For the text-containing cell, return its midpoint in (X, Y) coordinate format. 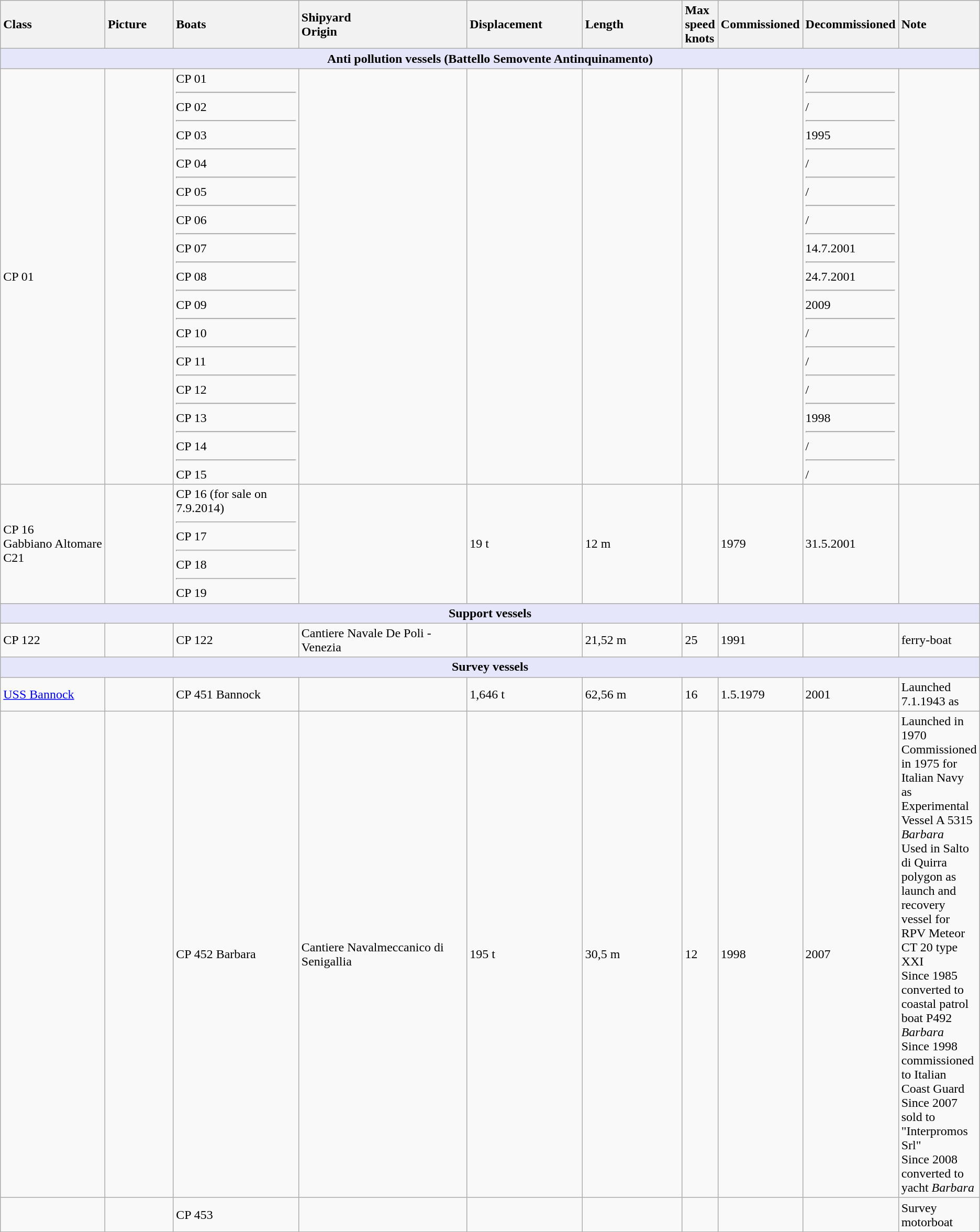
CP 01 (53, 276)
CP 01CP 02CP 03CP 04CP 05CP 06CP 07CP 08CP 09CP 10CP 11CP 12CP 13CP 14CP 15 (236, 276)
2001 (850, 694)
62,56 m (632, 694)
Support vessels (490, 613)
CP 16 (for sale on 7.9.2014)CP 17CP 18CP 19 (236, 543)
Class (53, 25)
Anti pollution vessels (Battello Semovente Antinquinamento) (490, 59)
21,52 m (632, 640)
25 (700, 640)
19 t (525, 543)
2007 (850, 954)
16 (700, 694)
ferry-boat (939, 640)
1991 (760, 640)
Commissioned (760, 25)
1.5.1979 (760, 694)
CP 452 Barbara (236, 954)
1979 (760, 543)
CP 453 (236, 1215)
12 (700, 954)
Boats (236, 25)
1998 (760, 954)
Picture (139, 25)
ShipyardOrigin (382, 25)
Launched 7.1.1943 as (939, 694)
//1995///14.7.200124.7.20012009///1998// (850, 276)
195 t (525, 954)
1,646 t (525, 694)
Survey motorboat (939, 1215)
Cantiere Navalmeccanico di Senigallia (382, 954)
CP 451 Bannock (236, 694)
30,5 m (632, 954)
Note (939, 25)
12 m (632, 543)
Displacement (525, 25)
Maxspeedknots (700, 25)
Length (632, 25)
CP 16Gabbiano Altomare C21 (53, 543)
USS Bannock (53, 694)
Survey vessels (490, 667)
Decommissioned (850, 25)
Cantiere Navale De Poli - Venezia (382, 640)
31.5.2001 (850, 543)
